Search for the cell housing the specified text and yield its [x, y] center coordinate. 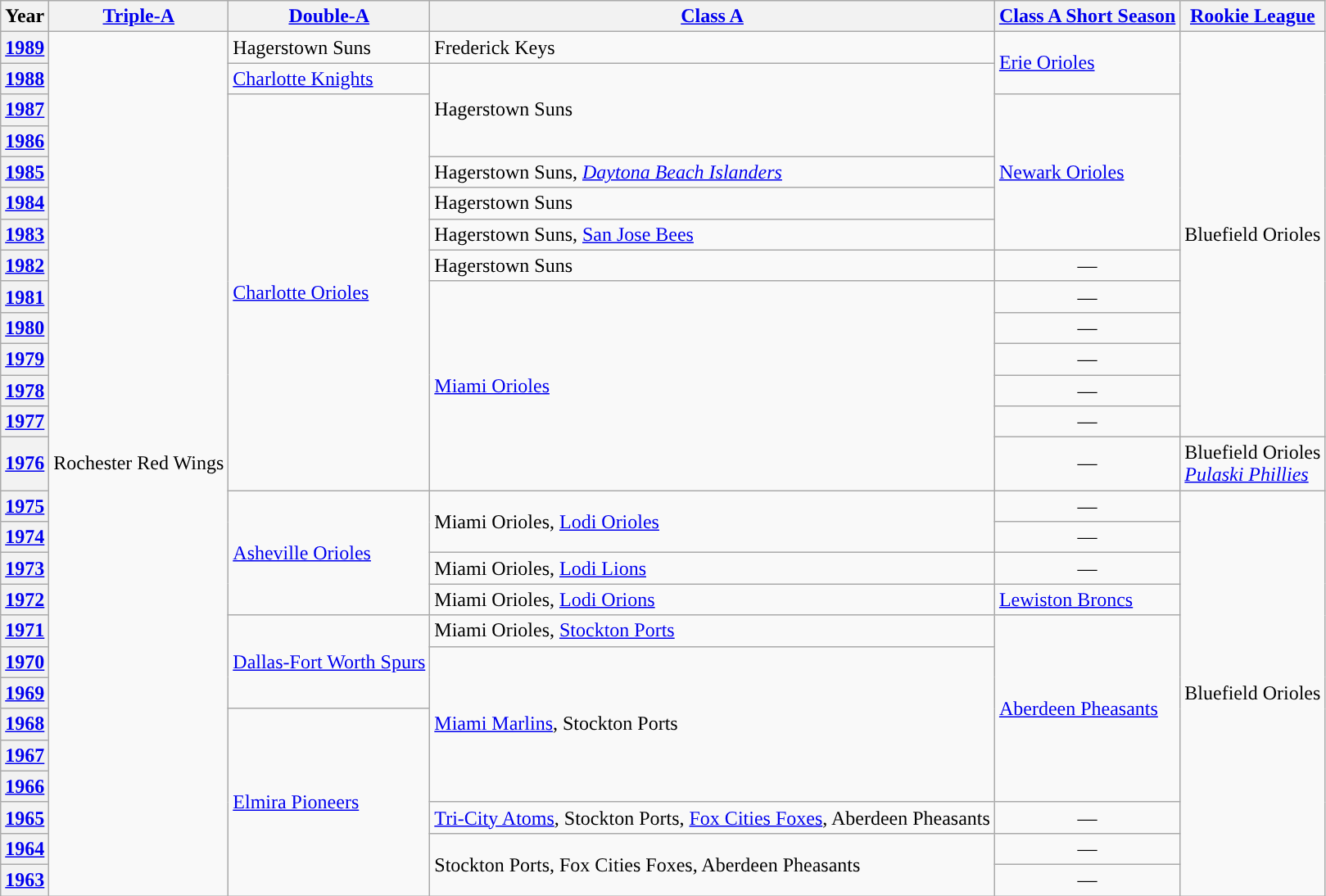
1966 [25, 786]
Double-A [329, 16]
1971 [25, 631]
1970 [25, 662]
Class A Short Season [1087, 16]
1976 [25, 464]
Miami Orioles, Lodi Orions [713, 600]
1968 [25, 724]
1988 [25, 79]
Triple-A [139, 16]
Rookie League [1253, 16]
1985 [25, 172]
Miami Marlins, Stockton Ports [713, 724]
1982 [25, 265]
Year [25, 16]
Charlotte Orioles [329, 292]
Dallas-Fort Worth Spurs [329, 662]
1981 [25, 296]
1975 [25, 506]
1977 [25, 422]
Elmira Pioneers [329, 802]
1972 [25, 600]
Newark Orioles [1087, 172]
Miami Orioles, Lodi Lions [713, 568]
Miami Orioles, Stockton Ports [713, 631]
1979 [25, 359]
1983 [25, 234]
Aberdeen Pheasants [1087, 708]
Rochester Red Wings [139, 464]
Miami Orioles [713, 385]
1963 [25, 880]
1965 [25, 817]
Asheville Orioles [329, 553]
Class A [713, 16]
1986 [25, 141]
1974 [25, 537]
Charlotte Knights [329, 79]
1980 [25, 328]
Stockton Ports, Fox Cities Foxes, Aberdeen Pheasants [713, 864]
1984 [25, 203]
1973 [25, 568]
1964 [25, 848]
Frederick Keys [713, 48]
1969 [25, 693]
Hagerstown Suns, San Jose Bees [713, 234]
Lewiston Broncs [1087, 600]
1987 [25, 110]
1967 [25, 755]
Miami Orioles, Lodi Orioles [713, 522]
1978 [25, 391]
1989 [25, 48]
Hagerstown Suns, Daytona Beach Islanders [713, 172]
Erie Orioles [1087, 63]
Tri-City Atoms, Stockton Ports, Fox Cities Foxes, Aberdeen Pheasants [713, 817]
Bluefield OriolesPulaski Phillies [1253, 464]
